Identify which cell holds the provided text, then report its [X, Y] central coordinate. 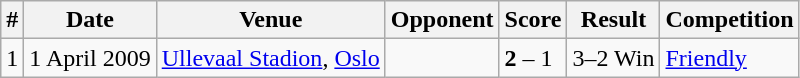
Date [90, 20]
Competition [730, 20]
# [12, 20]
Ullevaal Stadion, Oslo [270, 58]
Opponent [442, 20]
1 April 2009 [90, 58]
Result [614, 20]
1 [12, 58]
Friendly [730, 58]
2 – 1 [533, 58]
3–2 Win [614, 58]
Venue [270, 20]
Score [533, 20]
